Return the (X, Y) coordinate for the center point of the cell that contains the specified text.  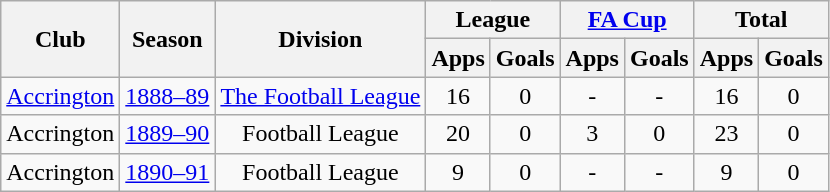
3 (592, 134)
League (493, 20)
1888–89 (168, 96)
23 (726, 134)
FA Cup (627, 20)
Season (168, 39)
Total (761, 20)
Division (320, 39)
The Football League (320, 96)
Club (60, 39)
20 (458, 134)
1890–91 (168, 172)
1889–90 (168, 134)
